Return the [x, y] coordinate for the center point of the cell that contains the specified text.  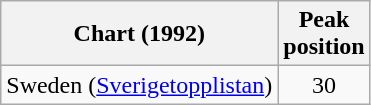
Peakposition [324, 34]
Chart (1992) [140, 34]
Sweden (Sverigetopplistan) [140, 85]
30 [324, 85]
